Capture the cell that displays the provided text and extract its (X, Y) central coordinate. 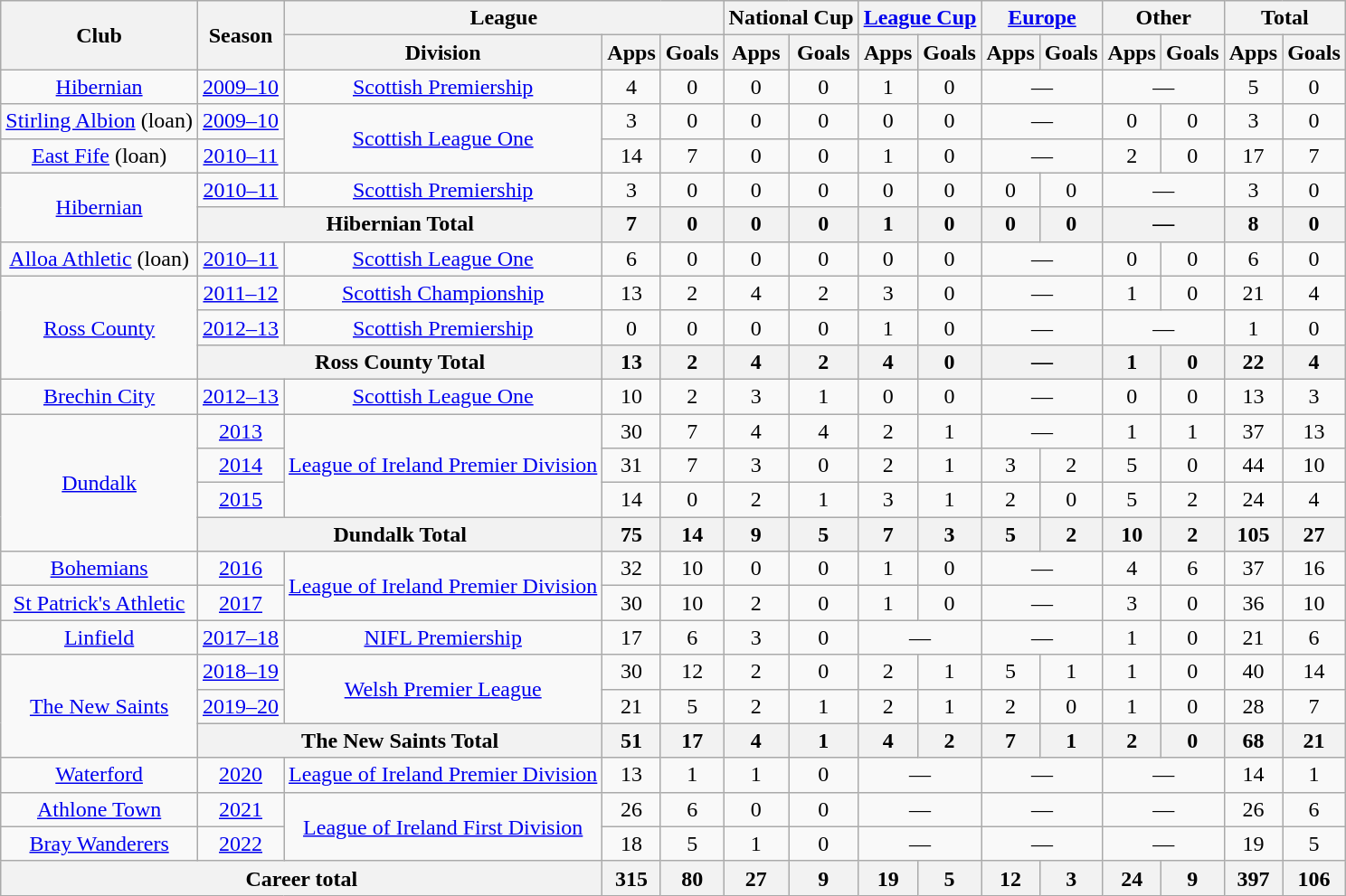
Ross County Total (400, 362)
51 (631, 740)
2018–19 (241, 672)
Other (1163, 18)
Bohemians (100, 569)
2011–12 (241, 293)
Season (241, 35)
Club (100, 35)
League (504, 18)
Welsh Premier League (443, 689)
44 (1253, 466)
315 (631, 878)
2017 (241, 603)
Dundalk (100, 483)
Athlone Town (100, 809)
18 (631, 844)
28 (1253, 706)
Hibernian Total (400, 224)
2017–18 (241, 637)
Europe (1042, 18)
League of Ireland First Division (443, 826)
8 (1253, 224)
75 (631, 534)
League Cup (920, 18)
St Patrick's Athletic (100, 603)
Linfield (100, 637)
The New Saints Total (400, 740)
Ross County (100, 327)
Division (443, 52)
Career total (302, 878)
Scottish Championship (443, 293)
Alloa Athletic (loan) (100, 259)
2013 (241, 431)
Total (1284, 18)
Bray Wanderers (100, 844)
106 (1314, 878)
Waterford (100, 775)
68 (1253, 740)
32 (631, 569)
National Cup (791, 18)
22 (1253, 362)
NIFL Premiership (443, 637)
Dundalk Total (400, 534)
40 (1253, 672)
16 (1314, 569)
Brechin City (100, 396)
2016 (241, 569)
397 (1253, 878)
2015 (241, 500)
105 (1253, 534)
80 (692, 878)
Stirling Albion (loan) (100, 121)
East Fife (loan) (100, 156)
31 (631, 466)
2022 (241, 844)
36 (1253, 603)
The New Saints (100, 706)
2014 (241, 466)
2021 (241, 809)
2020 (241, 775)
2019–20 (241, 706)
